For the text-containing cell, return its midpoint in [x, y] coordinate format. 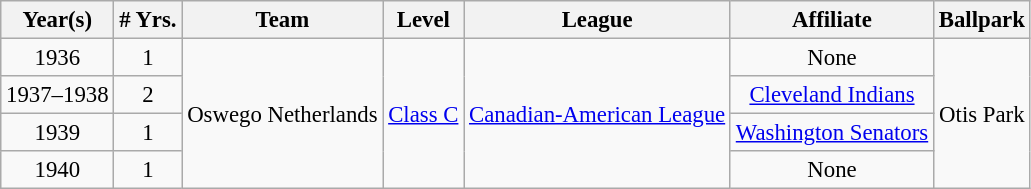
Ballpark [982, 20]
Team [282, 20]
Canadian-American League [598, 114]
Level [424, 20]
Class C [424, 114]
League [598, 20]
Cleveland Indians [832, 95]
1939 [58, 133]
Washington Senators [832, 133]
# Yrs. [148, 20]
Oswego Netherlands [282, 114]
Otis Park [982, 114]
2 [148, 95]
1937–1938 [58, 95]
1936 [58, 58]
1940 [58, 170]
Affiliate [832, 20]
Year(s) [58, 20]
